For the text-containing cell, return its midpoint in (X, Y) coordinate format. 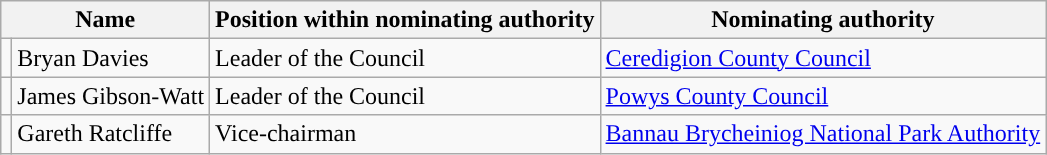
James Gibson-Watt (111, 96)
Name (106, 20)
Gareth Ratcliffe (111, 134)
Vice-chairman (405, 134)
Powys County Council (823, 96)
Bannau Brycheiniog National Park Authority (823, 134)
Nominating authority (823, 20)
Bryan Davies (111, 58)
Position within nominating authority (405, 20)
Ceredigion County Council (823, 58)
